Provide the [x, y] coordinate of the cell's center where the given text is located.  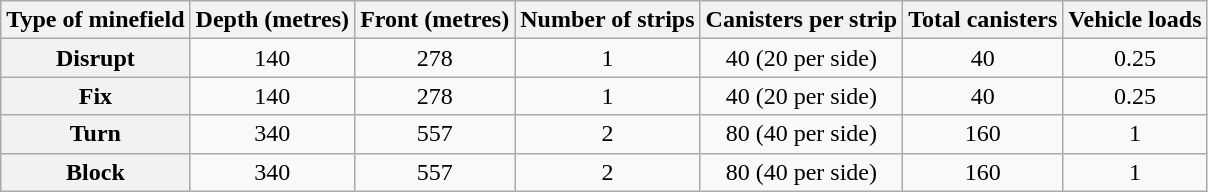
Front (metres) [435, 20]
Turn [96, 134]
Disrupt [96, 58]
Total canisters [983, 20]
Block [96, 172]
Canisters per strip [802, 20]
Number of strips [608, 20]
Vehicle loads [1135, 20]
Fix [96, 96]
Depth (metres) [272, 20]
Type of minefield [96, 20]
